Capture the cell that displays the provided text and extract its [x, y] central coordinate. 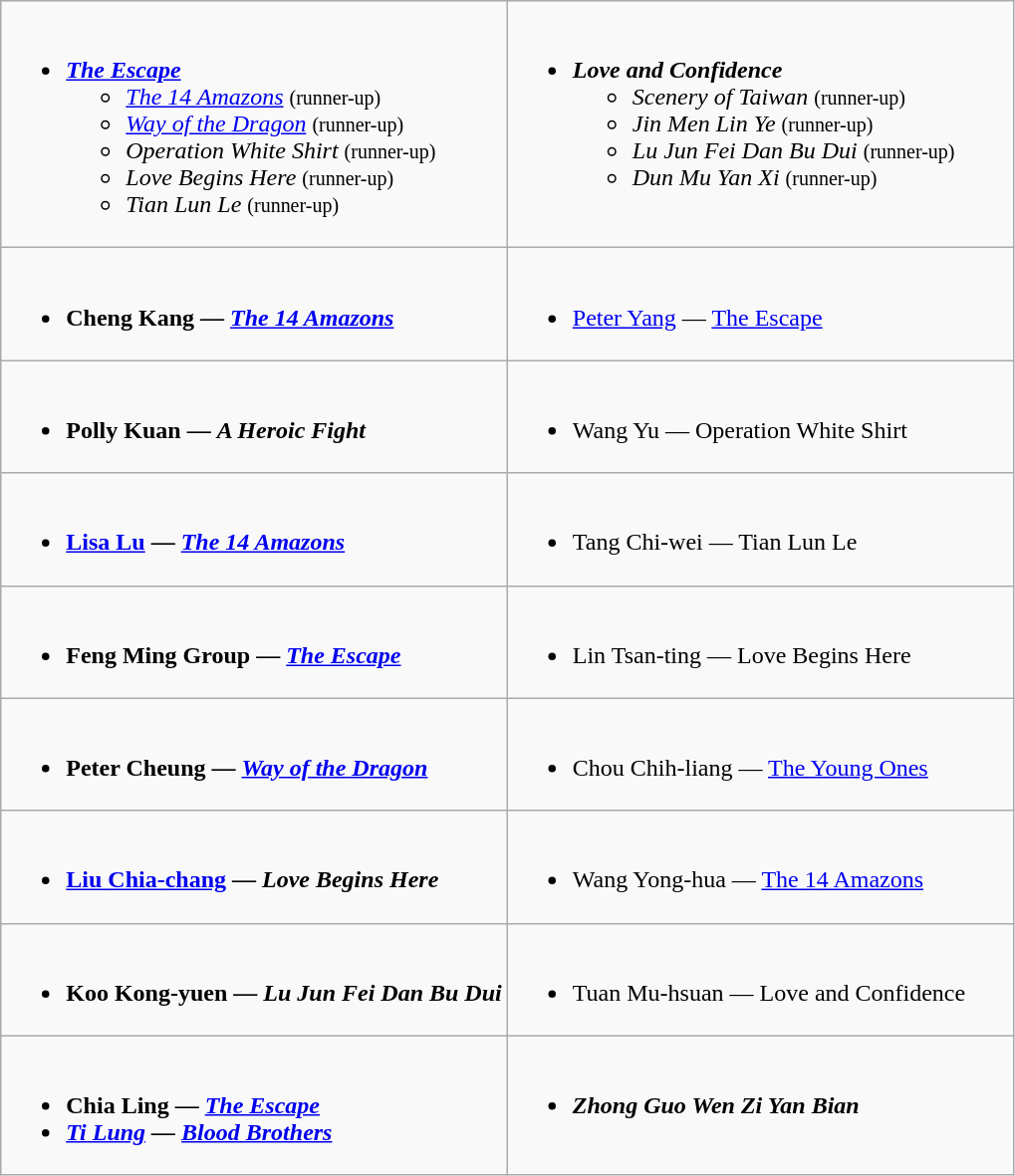
Zhong Guo Wen Zi Yan Bian [760, 1105]
Feng Ming Group — The Escape [254, 641]
Tang Chi-wei — Tian Lun Le [760, 530]
Wang Yong-hua — The 14 Amazons [760, 866]
Wang Yu — Operation White Shirt [760, 416]
Tuan Mu-hsuan — Love and Confidence [760, 980]
Peter Cheung — Way of the Dragon [254, 755]
Lisa Lu — The 14 Amazons [254, 530]
The EscapeThe 14 Amazons (runner-up)Way of the Dragon (runner-up)Operation White Shirt (runner-up)Love Begins Here (runner-up)Tian Lun Le (runner-up) [254, 124]
Liu Chia-chang — Love Begins Here [254, 866]
Koo Kong-yuen — Lu Jun Fei Dan Bu Dui [254, 980]
Peter Yang — The Escape [760, 305]
Lin Tsan-ting — Love Begins Here [760, 641]
Polly Kuan — A Heroic Fight [254, 416]
Love and ConfidenceScenery of Taiwan (runner-up)Jin Men Lin Ye (runner-up)Lu Jun Fei Dan Bu Dui (runner-up)Dun Mu Yan Xi (runner-up) [760, 124]
Cheng Kang — The 14 Amazons [254, 305]
Chia Ling — The EscapeTi Lung — Blood Brothers [254, 1105]
Chou Chih-liang — The Young Ones [760, 755]
